Provide the [X, Y] coordinate of the cell's center where the given text is located.  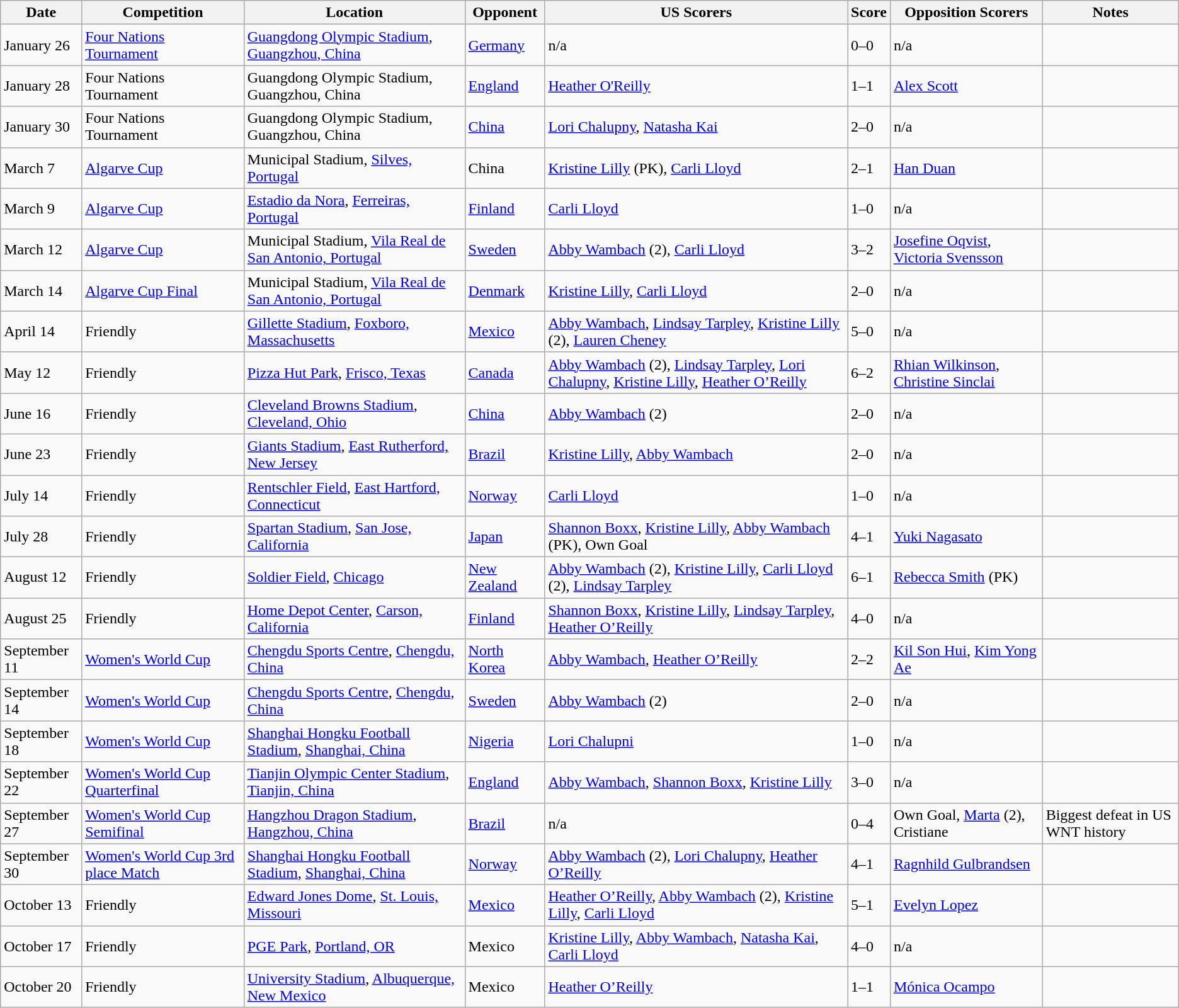
Abby Wambach (2), Lindsay Tarpley, Lori Chalupny, Kristine Lilly, Heather O’Reilly [697, 373]
0–4 [869, 824]
Edward Jones Dome, St. Louis, Missouri [354, 905]
Germany [505, 45]
Japan [505, 536]
March 9 [42, 209]
August 25 [42, 618]
Abby Wambach, Heather O’Reilly [697, 660]
5–1 [869, 905]
Denmark [505, 291]
July 28 [42, 536]
March 7 [42, 167]
July 14 [42, 495]
Kristine Lilly, Abby Wambach [697, 455]
January 28 [42, 86]
Date [42, 13]
Spartan Stadium, San Jose, California [354, 536]
Women's World Cup Semifinal [163, 824]
September 14 [42, 700]
Own Goal, Marta (2), Cristiane [966, 824]
New Zealand [505, 578]
Municipal Stadium, Silves, Portugal [354, 167]
October 13 [42, 905]
Han Duan [966, 167]
Cleveland Browns Stadium, Cleveland, Ohio [354, 413]
August 12 [42, 578]
University Stadium, Albuquerque, New Mexico [354, 987]
Nigeria [505, 742]
Pizza Hut Park, Frisco, Texas [354, 373]
Gillette Stadium, Foxboro, Massachusetts [354, 331]
Location [354, 13]
June 16 [42, 413]
6–2 [869, 373]
Kristine Lilly (PK), Carli Lloyd [697, 167]
Shannon Boxx, Kristine Lilly, Lindsay Tarpley, Heather O’Reilly [697, 618]
Algarve Cup Final [163, 291]
Abby Wambach (2), Carli Lloyd [697, 249]
Abby Wambach (2), Lori Chalupny, Heather O’Reilly [697, 864]
Tianjin Olympic Center Stadium, Tianjin, China [354, 782]
3–2 [869, 249]
April 14 [42, 331]
Score [869, 13]
3–0 [869, 782]
September 18 [42, 742]
Abby Wambach, Shannon Boxx, Kristine Lilly [697, 782]
October 20 [42, 987]
Competition [163, 13]
September 11 [42, 660]
Home Depot Center, Carson, California [354, 618]
Biggest defeat in US WNT history [1110, 824]
March 14 [42, 291]
Heather O'Reilly [697, 86]
Alex Scott [966, 86]
Kristine Lilly, Abby Wambach, Natasha Kai, Carli Lloyd [697, 946]
January 26 [42, 45]
0–0 [869, 45]
Shannon Boxx, Kristine Lilly, Abby Wambach (PK), Own Goal [697, 536]
Ragnhild Gulbrandsen [966, 864]
October 17 [42, 946]
Kil Son Hui, Kim Yong Ae [966, 660]
Hangzhou Dragon Stadium, Hangzhou, China [354, 824]
2–1 [869, 167]
Kristine Lilly, Carli Lloyd [697, 291]
Women's World Cup Quarterfinal [163, 782]
North Korea [505, 660]
June 23 [42, 455]
September 27 [42, 824]
September 30 [42, 864]
Estadio da Nora, Ferreiras, Portugal [354, 209]
Notes [1110, 13]
Yuki Nagasato [966, 536]
September 22 [42, 782]
Lori Chalupni [697, 742]
Canada [505, 373]
January 30 [42, 127]
Rebecca Smith (PK) [966, 578]
Rentschler Field, East Hartford, Connecticut [354, 495]
Evelyn Lopez [966, 905]
Giants Stadium, East Rutherford, New Jersey [354, 455]
US Scorers [697, 13]
2–2 [869, 660]
May 12 [42, 373]
Heather O’Reilly [697, 987]
5–0 [869, 331]
Rhian Wilkinson, Christine Sinclai [966, 373]
Women's World Cup 3rd place Match [163, 864]
Opposition Scorers [966, 13]
Abby Wambach (2), Kristine Lilly, Carli Lloyd (2), Lindsay Tarpley [697, 578]
6–1 [869, 578]
Soldier Field, Chicago [354, 578]
Abby Wambach, Lindsay Tarpley, Kristine Lilly (2), Lauren Cheney [697, 331]
Josefine Oqvist, Victoria Svensson [966, 249]
Opponent [505, 13]
Mónica Ocampo [966, 987]
Heather O’Reilly, Abby Wambach (2), Kristine Lilly, Carli Lloyd [697, 905]
PGE Park, Portland, OR [354, 946]
March 12 [42, 249]
Lori Chalupny, Natasha Kai [697, 127]
